For the text-containing cell, return its midpoint in [X, Y] coordinate format. 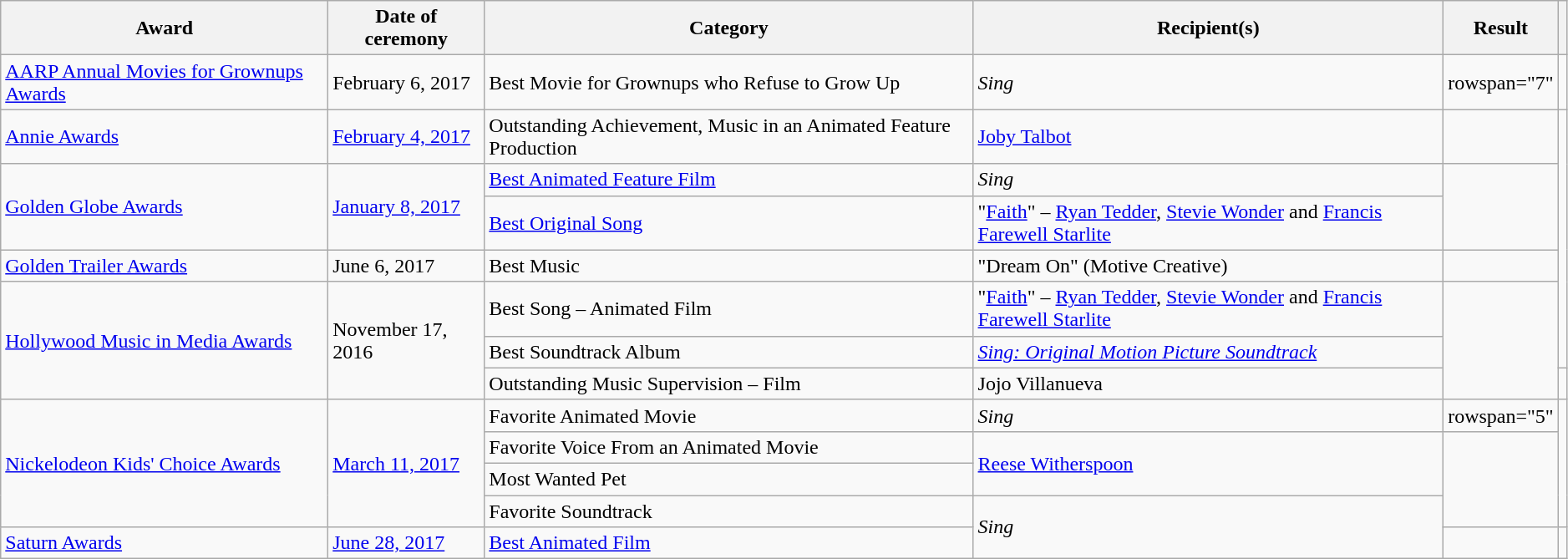
Category [728, 28]
Saturn Awards [165, 543]
AARP Annual Movies for Grownups Awards [165, 82]
March 11, 2017 [406, 463]
Reese Witherspoon [1208, 463]
Annie Awards [165, 137]
Joby Talbot [1208, 137]
January 8, 2017 [406, 207]
Outstanding Music Supervision – Film [728, 384]
Best Original Song [728, 222]
Golden Trailer Awards [165, 266]
rowspan="7" [1501, 82]
Recipient(s) [1208, 28]
Best Soundtrack Album [728, 352]
February 6, 2017 [406, 82]
Favorite Animated Movie [728, 415]
June 6, 2017 [406, 266]
Sing: Original Motion Picture Soundtrack [1208, 352]
Best Movie for Grownups who Refuse to Grow Up [728, 82]
June 28, 2017 [406, 543]
November 17, 2016 [406, 341]
Outstanding Achievement, Music in an Animated Feature Production [728, 137]
Best Animated Feature Film [728, 180]
Best Music [728, 266]
Favorite Voice From an Animated Movie [728, 447]
Jojo Villanueva [1208, 384]
Award [165, 28]
February 4, 2017 [406, 137]
Nickelodeon Kids' Choice Awards [165, 463]
Most Wanted Pet [728, 479]
Best Animated Film [728, 543]
Result [1501, 28]
rowspan="5" [1501, 415]
Favorite Soundtrack [728, 511]
Best Song – Animated Film [728, 309]
"Dream On" (Motive Creative) [1208, 266]
Golden Globe Awards [165, 207]
Hollywood Music in Media Awards [165, 341]
Date of ceremony [406, 28]
